Extract the (x, y) coordinate from the center of the cell holding the provided text.  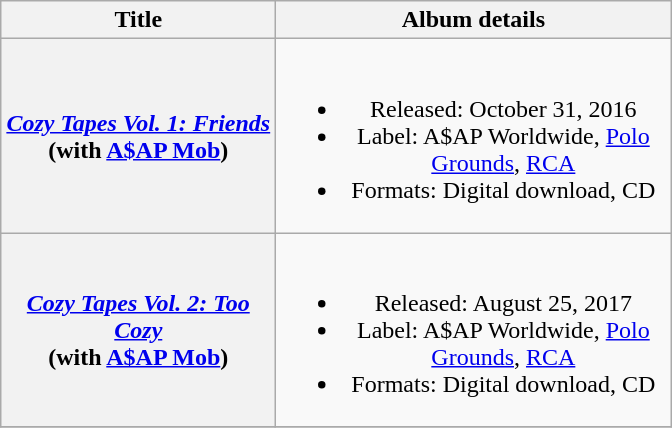
Released: August 25, 2017Label: A$AP Worldwide, Polo Grounds, RCAFormats: Digital download, CD (474, 330)
Title (138, 20)
Album details (474, 20)
Cozy Tapes Vol. 2: Too Cozy(with A$AP Mob) (138, 330)
Released: October 31, 2016Label: A$AP Worldwide, Polo Grounds, RCAFormats: Digital download, CD (474, 136)
Cozy Tapes Vol. 1: Friends(with A$AP Mob) (138, 136)
